Pinpoint the cell where the given text exists, returning its [X, Y] midpoint coordinate. 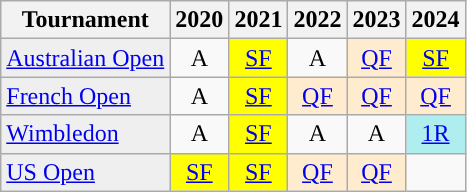
Wimbledon [86, 134]
2020 [200, 20]
French Open [86, 96]
2024 [436, 20]
1R [436, 134]
Australian Open [86, 58]
2022 [318, 20]
Tournament [86, 20]
US Open [86, 172]
2023 [376, 20]
2021 [258, 20]
